Return (x, y) of the center of cell containing provided text 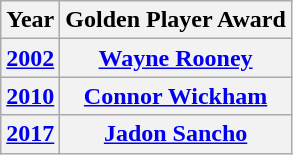
Jadon Sancho (176, 134)
Wayne Rooney (176, 58)
2017 (30, 134)
2002 (30, 58)
Connor Wickham (176, 96)
Golden Player Award (176, 20)
2010 (30, 96)
Year (30, 20)
